Search for the cell housing the specified text and yield its [x, y] center coordinate. 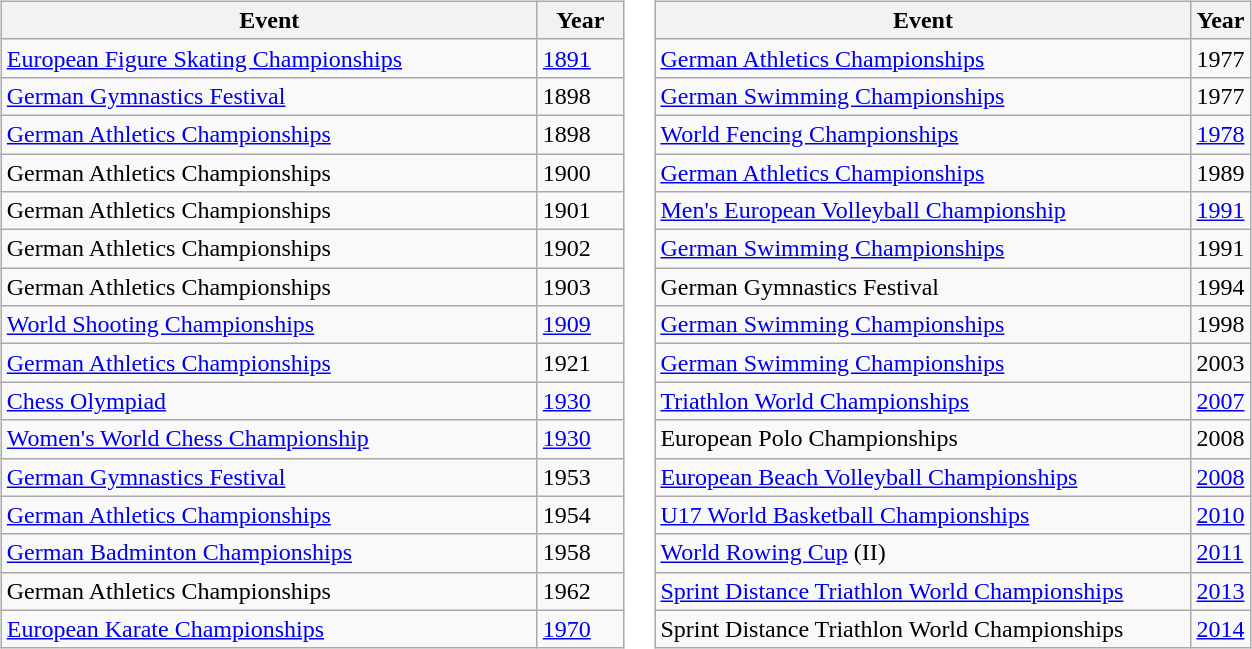
1994 [1220, 287]
1921 [580, 363]
1998 [1220, 325]
1954 [580, 515]
Chess Olympiad [269, 401]
1962 [580, 591]
World Fencing Championships [923, 134]
Triathlon World Championships [923, 401]
European Figure Skating Championships [269, 58]
European Karate Championships [269, 629]
1953 [580, 477]
1970 [580, 629]
2013 [1220, 591]
1989 [1220, 173]
2007 [1220, 401]
1901 [580, 211]
World Rowing Cup (II) [923, 553]
2014 [1220, 629]
World Shooting Championships [269, 325]
2011 [1220, 553]
German Badminton Championships [269, 553]
1902 [580, 249]
1903 [580, 287]
1909 [580, 325]
1891 [580, 58]
Women's World Chess Championship [269, 439]
1978 [1220, 134]
European Beach Volleyball Championships [923, 477]
1900 [580, 173]
Men's European Volleyball Championship [923, 211]
European Polo Championships [923, 439]
U17 World Basketball Championships [923, 515]
1958 [580, 553]
2010 [1220, 515]
2003 [1220, 363]
